Locate the cell with the specified text and output its (X, Y) center coordinate. 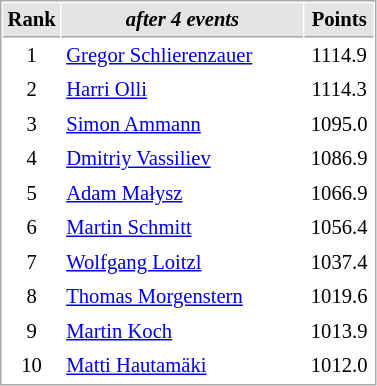
1086.9 (340, 158)
1066.9 (340, 194)
Matti Hautamäki (183, 366)
1019.6 (340, 296)
Simon Ammann (183, 124)
1012.0 (340, 366)
1013.9 (340, 332)
1056.4 (340, 228)
1 (32, 56)
1114.3 (340, 90)
Adam Małysz (183, 194)
Gregor Schlierenzauer (183, 56)
Wolfgang Loitzl (183, 262)
Points (340, 20)
9 (32, 332)
2 (32, 90)
8 (32, 296)
1095.0 (340, 124)
1114.9 (340, 56)
6 (32, 228)
Martin Schmitt (183, 228)
10 (32, 366)
3 (32, 124)
5 (32, 194)
1037.4 (340, 262)
Rank (32, 20)
Dmitriy Vassiliev (183, 158)
4 (32, 158)
after 4 events (183, 20)
Martin Koch (183, 332)
Thomas Morgenstern (183, 296)
7 (32, 262)
Harri Olli (183, 90)
